Output the (x, y) coordinate of the center of the cell containing the given text.  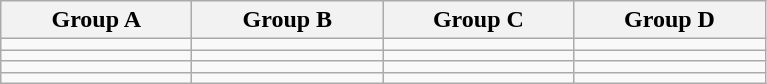
Group D (670, 20)
Group C (478, 20)
Group A (96, 20)
Group B (288, 20)
